Provide the (X, Y) coordinate of the cell's center where the given text is located.  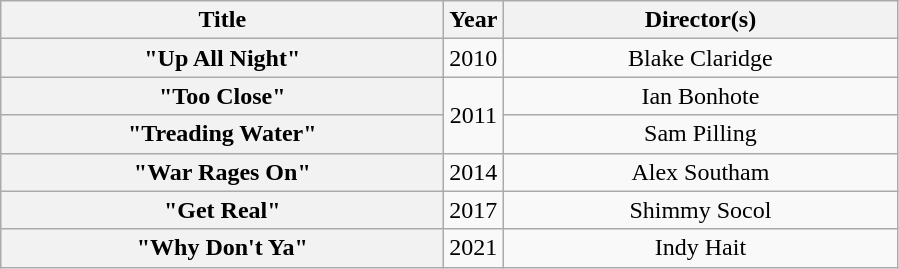
Sam Pilling (700, 134)
"Why Don't Ya" (222, 248)
Alex Southam (700, 172)
2010 (474, 58)
Ian Bonhote (700, 96)
Indy Hait (700, 248)
Title (222, 20)
Year (474, 20)
2014 (474, 172)
"Too Close" (222, 96)
Shimmy Socol (700, 210)
2011 (474, 115)
"Treading Water" (222, 134)
"Up All Night" (222, 58)
Blake Claridge (700, 58)
2017 (474, 210)
2021 (474, 248)
Director(s) (700, 20)
"War Rages On" (222, 172)
"Get Real" (222, 210)
